Capture the cell that displays the provided text and extract its [X, Y] central coordinate. 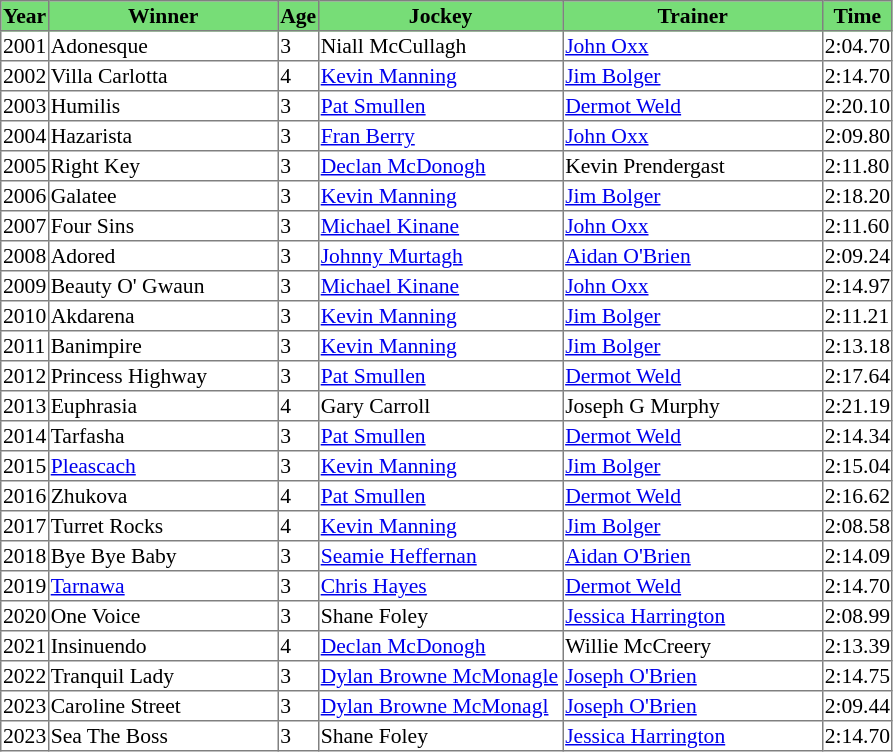
2019 [25, 586]
Hazarista [163, 136]
Humilis [163, 106]
Princess Highway [163, 376]
Year [25, 16]
2021 [25, 646]
2:13.39 [857, 646]
2002 [25, 76]
Euphrasia [163, 406]
Joseph G Murphy [693, 406]
2018 [25, 556]
Villa Carlotta [163, 76]
2:11.80 [857, 166]
2:14.75 [857, 676]
2:04.70 [857, 46]
2013 [25, 406]
2:16.62 [857, 496]
2:09.80 [857, 136]
Adonesque [163, 46]
Right Key [163, 166]
Akdarena [163, 316]
2015 [25, 466]
Gary Carroll [440, 406]
2:09.24 [857, 256]
Dylan Browne McMonagle [440, 676]
2022 [25, 676]
2012 [25, 376]
Tarfasha [163, 436]
2:17.64 [857, 376]
Willie McCreery [693, 646]
Zhukova [163, 496]
2006 [25, 196]
Dylan Browne McMonagl [440, 706]
Age [298, 16]
2:20.10 [857, 106]
2001 [25, 46]
Tarnawa [163, 586]
2:08.58 [857, 526]
2010 [25, 316]
Winner [163, 16]
Trainer [693, 16]
2005 [25, 166]
2007 [25, 226]
2:14.97 [857, 286]
Tranquil Lady [163, 676]
2:15.04 [857, 466]
Sea The Boss [163, 736]
2:21.19 [857, 406]
2:14.34 [857, 436]
Galatee [163, 196]
Four Sins [163, 226]
One Voice [163, 616]
Bye Bye Baby [163, 556]
Chris Hayes [440, 586]
Jockey [440, 16]
Time [857, 16]
2016 [25, 496]
Johnny Murtagh [440, 256]
Seamie Heffernan [440, 556]
Adored [163, 256]
2:08.99 [857, 616]
Beauty O' Gwaun [163, 286]
2017 [25, 526]
Banimpire [163, 346]
2:11.60 [857, 226]
Fran Berry [440, 136]
2009 [25, 286]
Kevin Prendergast [693, 166]
Niall McCullagh [440, 46]
Insinuendo [163, 646]
2003 [25, 106]
2:18.20 [857, 196]
2004 [25, 136]
2:13.18 [857, 346]
Turret Rocks [163, 526]
2011 [25, 346]
2014 [25, 436]
Caroline Street [163, 706]
2008 [25, 256]
Pleascach [163, 466]
2:14.09 [857, 556]
2020 [25, 616]
2:09.44 [857, 706]
2:11.21 [857, 316]
